Locate the cell with the specified text and output its [X, Y] center coordinate. 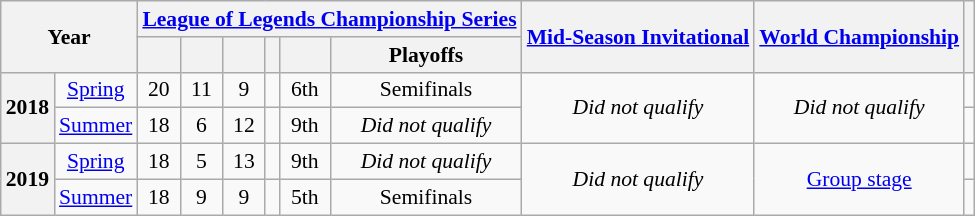
Year [70, 36]
League of Legends Championship Series [329, 19]
Group stage [859, 180]
5 [201, 162]
13 [244, 162]
Mid-Season Invitational [638, 36]
Playoffs [426, 55]
6th [304, 90]
World Championship [859, 36]
2018 [28, 108]
5th [304, 197]
2019 [28, 180]
6 [201, 126]
12 [244, 126]
11 [201, 90]
20 [158, 90]
